Capture the cell that displays the provided text and extract its [x, y] central coordinate. 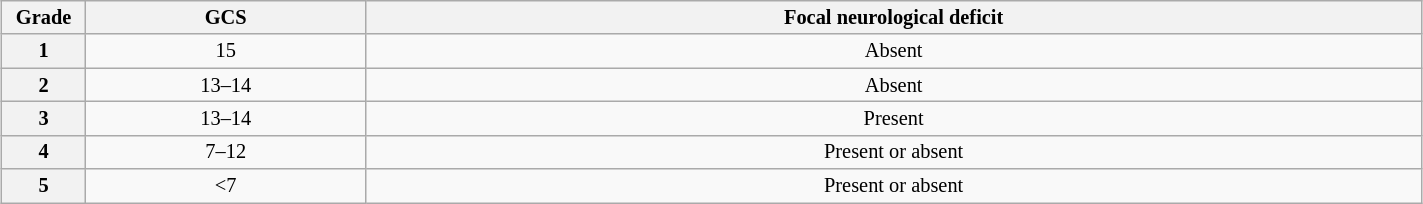
1 [44, 51]
5 [44, 186]
15 [226, 51]
3 [44, 118]
7–12 [226, 152]
4 [44, 152]
Present [894, 118]
Focal neurological deficit [894, 17]
Grade [44, 17]
<7 [226, 186]
2 [44, 85]
GCS [226, 17]
